Return [X, Y] of the center of cell containing provided text 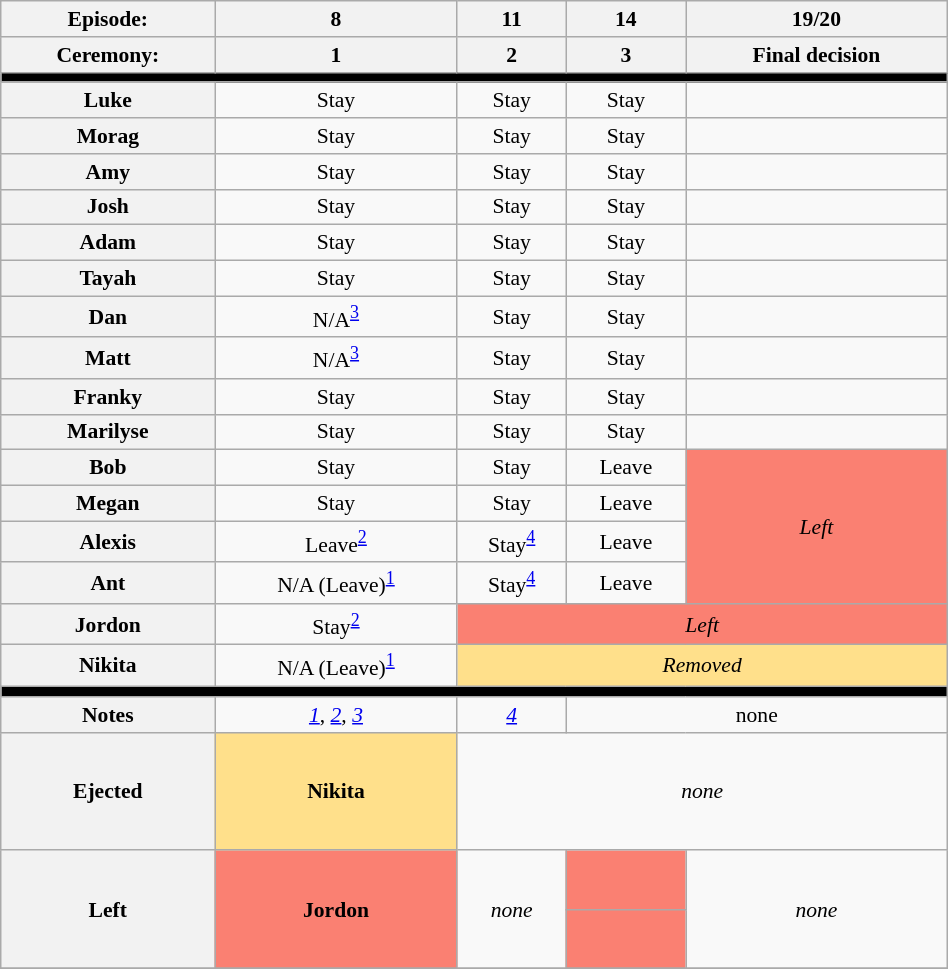
Alexis [108, 542]
11 [512, 19]
Leave2 [336, 542]
Final decision [817, 55]
4 [512, 715]
8 [336, 19]
14 [626, 19]
Morag [108, 136]
Ejected [108, 791]
2 [512, 55]
Marilyse [108, 433]
Removed [702, 666]
Ceremony: [108, 55]
Tayah [108, 279]
19/20 [817, 19]
Bob [108, 468]
Episode: [108, 19]
Megan [108, 504]
1, 2, 3 [336, 715]
Dan [108, 316]
Josh [108, 207]
Adam [108, 243]
Luke [108, 101]
3 [626, 55]
Stay2 [336, 624]
Franky [108, 397]
Notes [108, 715]
Ant [108, 584]
Matt [108, 358]
Amy [108, 172]
1 [336, 55]
